Detect which cell encompasses the target text, then output its (x, y) center coordinate. 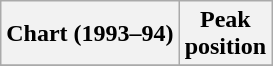
Chart (1993–94) (90, 34)
Peakposition (225, 34)
